Determine the (x, y) coordinate at the center of the cell enclosing the given text.  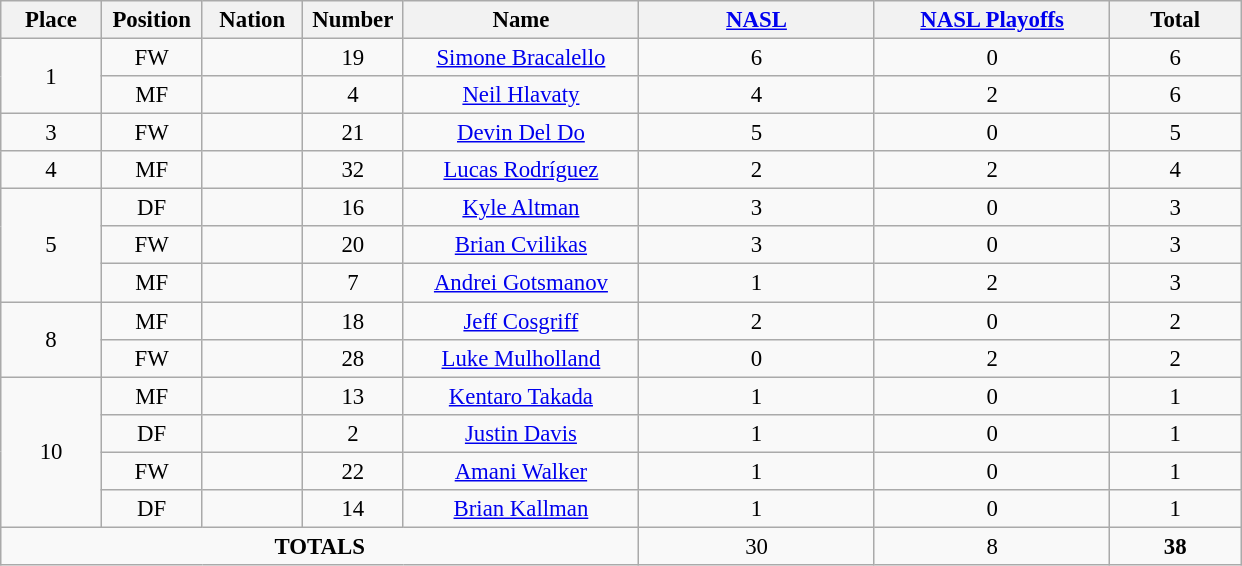
Amani Walker (521, 471)
22 (354, 471)
21 (354, 133)
Number (354, 20)
20 (354, 245)
18 (354, 321)
Justin Davis (521, 433)
Simone Bracalello (521, 58)
Devin Del Do (521, 133)
10 (52, 452)
Kentaro Takada (521, 396)
Luke Mulholland (521, 358)
Nation (252, 20)
Brian Cvilikas (521, 245)
30 (757, 546)
Name (521, 20)
TOTALS (320, 546)
Total (1176, 20)
7 (354, 283)
Jeff Cosgriff (521, 321)
38 (1176, 546)
NASL (757, 20)
13 (354, 396)
Brian Kallman (521, 509)
Neil Hlavaty (521, 95)
Andrei Gotsmanov (521, 283)
16 (354, 208)
19 (354, 58)
Position (152, 20)
NASL Playoffs (992, 20)
Lucas Rodríguez (521, 170)
Kyle Altman (521, 208)
Place (52, 20)
14 (354, 509)
32 (354, 170)
28 (354, 358)
